Identify which cell holds the provided text, then report its [X, Y] central coordinate. 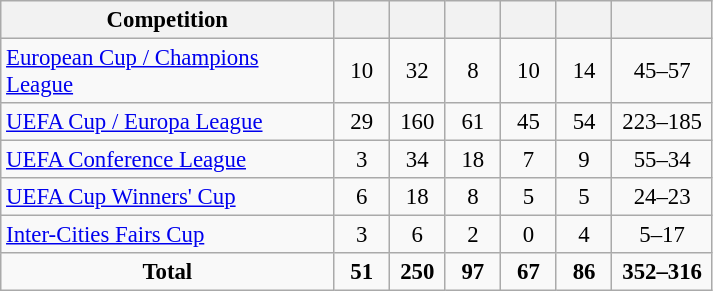
160 [417, 122]
55–34 [662, 160]
24–23 [662, 197]
4 [584, 235]
UEFA Cup / Europa League [168, 122]
Inter-Cities Fairs Cup [168, 235]
UEFA Conference League [168, 160]
34 [417, 160]
7 [529, 160]
European Cup / Champions League [168, 72]
61 [473, 122]
0 [529, 235]
45 [529, 122]
Competition [168, 20]
2 [473, 235]
UEFA Cup Winners' Cup [168, 197]
32 [417, 72]
45–57 [662, 72]
14 [584, 72]
9 [584, 160]
29 [362, 122]
5–17 [662, 235]
54 [584, 122]
223–185 [662, 122]
